Capture the cell that displays the provided text and extract its [X, Y] central coordinate. 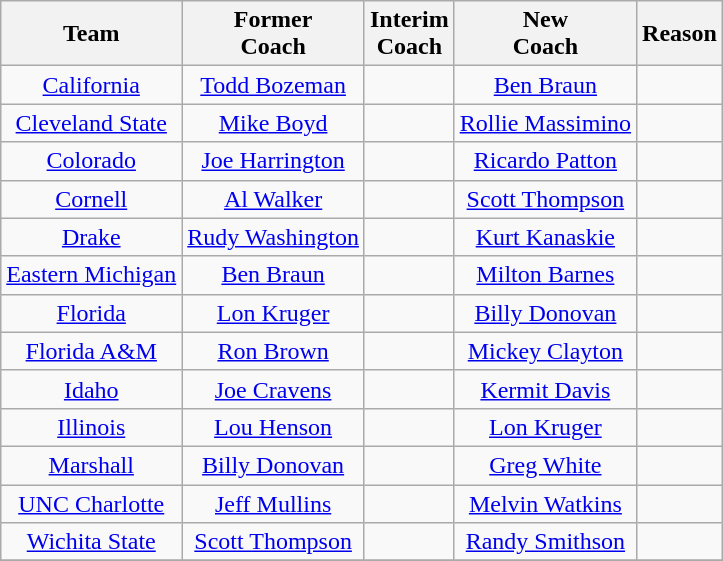
Mike Boyd [274, 123]
Ron Brown [274, 351]
Idaho [92, 389]
Drake [92, 237]
Melvin Watkins [545, 503]
Al Walker [274, 199]
Rudy Washington [274, 237]
California [92, 85]
FormerCoach [274, 34]
Reason [680, 34]
Ricardo Patton [545, 161]
Randy Smithson [545, 542]
Marshall [92, 465]
Illinois [92, 427]
Colorado [92, 161]
Rollie Massimino [545, 123]
Florida A&M [92, 351]
Greg White [545, 465]
Kurt Kanaskie [545, 237]
NewCoach [545, 34]
Cleveland State [92, 123]
Lou Henson [274, 427]
Team [92, 34]
Milton Barnes [545, 275]
UNC Charlotte [92, 503]
Cornell [92, 199]
Wichita State [92, 542]
Joe Cravens [274, 389]
Joe Harrington [274, 161]
Eastern Michigan [92, 275]
InterimCoach [409, 34]
Kermit Davis [545, 389]
Florida [92, 313]
Mickey Clayton [545, 351]
Todd Bozeman [274, 85]
Jeff Mullins [274, 503]
